Find where the given text appears and provide that cell's center as (X, Y) coordinate. 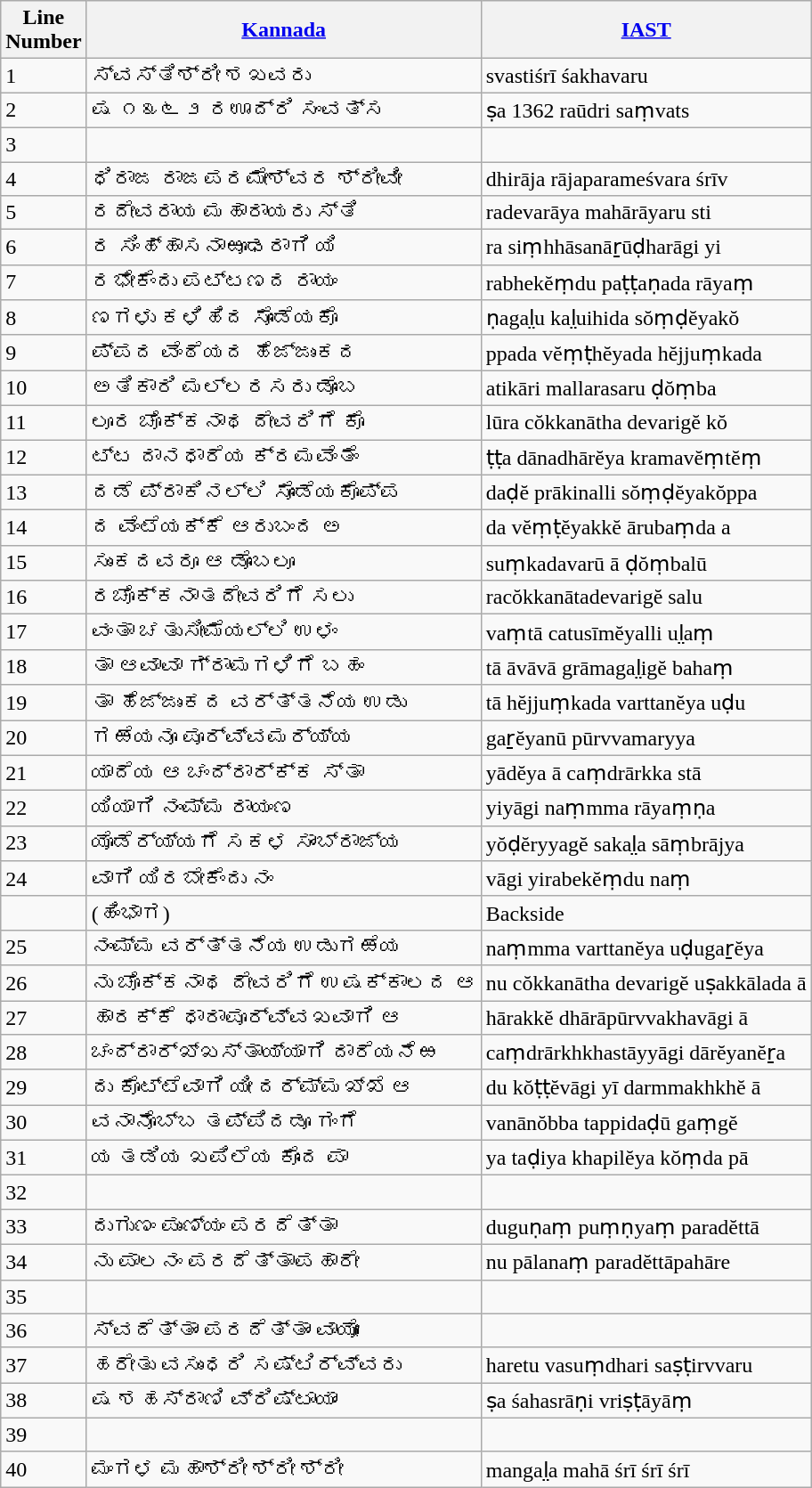
20 (44, 737)
LineNumber (44, 30)
1 (44, 76)
lūra cŏkkanātha devarigĕ kŏ (646, 422)
3 (44, 144)
35 (44, 1297)
18 (44, 667)
38 (44, 1401)
haretu vasuṃdhari saṣṭirvvaru (646, 1365)
ತಾ ಹೆಜ್ಜುಂಕದ ವರ್ತ್ತನೆಯ ಉಡು (283, 703)
nu pālanaṃ paradĕttāpahāre (646, 1262)
30 (44, 1123)
ṭṭa dānadhārĕya kramavĕṃtĕṃ (646, 458)
daḍĕ prākinalli sŏṃḍĕyakŏppa (646, 492)
ದಡೆ ಪ್ರಾಕಿನಲ್ಲಿ ಸೊಂಡೆಯಕೊಪ್ಪ (283, 492)
16 (44, 598)
suṃkadavarū ā ḍŏṃbalū (646, 563)
da vĕṃṭĕyakkĕ ārubaṃda a (646, 528)
19 (44, 703)
ರಚೊಕ್ಕನಾತದೇವರಿಗೆ ಸಲು (283, 598)
ಧಿರಾಜ ರಾಜಪರಮೇಶ್ವರ ಶ್ರೀವೀ (283, 179)
racŏkkanātadevarigĕ salu (646, 598)
radevarāya mahārāyaru sti (646, 213)
ಯಾದೆಯ ಆ ಚಂದ್ರಾರ್ಕ್ಕ ಸ್ತಾ (283, 773)
21 (44, 773)
10 (44, 388)
4 (44, 179)
naṃmma varttanĕya uḍugaṟĕya (646, 947)
ಹರೇತು ವಸುಂಧರಿ ಸಷ್ಟಿರ್ವ್ವರು (283, 1365)
vāgi yirabekĕṃdu naṃ (646, 879)
11 (44, 422)
vanānŏbba tappidaḍū gaṃgĕ (646, 1123)
ನಂಮ್ಮ ವರ್ತ್ತನೆಯ ಉಡುಗಱೆಯ (283, 947)
tā hĕjjuṃkada varttanĕya uḍu (646, 703)
dhirāja rājaparameśvara śrīv (646, 179)
40 (44, 1469)
ಯಿಯಾಗಿ ನಂಮ್ಮ ರಾಯಂಣ (283, 809)
tā āvāvā grāmagal̤igĕ bahaṃ (646, 667)
27 (44, 1018)
ya taḍiya khapilĕya kŏṃda pā (646, 1158)
14 (44, 528)
39 (44, 1435)
ಯ ತಡಿಯ ಖಪಿಲೆಯ ಕೊಂದ ಪಾ (283, 1158)
ಸ್ವದೆತ್ತಾಂ ಪರದೆತ್ತಾಂ ವಾಯೋ (283, 1330)
12 (44, 458)
ಸ್ವಸ್ತಿಶ್ರೀ ಶಖವರು (283, 76)
mangal̤a mahā śrī śrī śrī (646, 1469)
ವಾಗಿ ಯಿರಬೇಕೆಂದು ನಂ (283, 879)
duguṇaṃ puṃṇyaṃ paradĕttā (646, 1227)
ṣa śahasrāṇi vriṣṭāyāṃ (646, 1401)
24 (44, 879)
ṇagal̤u kal̤uihida sŏṃḍĕyakŏ (646, 318)
rabhekĕṃdu paṭṭaṇada rāyaṃ (646, 282)
ವನಾನೊಬ್ಬ ತಪ್ಪಿದಡೂ ಗಂಗೆ (283, 1123)
ರ ಸಿಂಹ್ಹಾಸನಾಱೂಢರಾಗಿ ಯಿ (283, 248)
29 (44, 1087)
IAST (646, 30)
9 (44, 353)
ಸುಂಕದವರೂ ಆ ಡೊಂಬಲೂ (283, 563)
22 (44, 809)
23 (44, 843)
ṣa 1362 raūdri saṃvats (646, 110)
ನು ಪಾಲನಂ ಪರದೆತ್ತಾಪಹಾರೇ (283, 1262)
svastiśrī śakhavaru (646, 76)
ಲೂರ ಚೊಕ್ಕನಾಥ ದೇವರಿಗೆ ಕೊ (283, 422)
(ಹಿಂಭಾಗ) (283, 913)
28 (44, 1053)
37 (44, 1365)
34 (44, 1262)
8 (44, 318)
ದುಗುಣಂ ಪುಂಣ್ಯಂ ಪರದೆತ್ತಾ (283, 1227)
33 (44, 1227)
15 (44, 563)
13 (44, 492)
ತಾ ಆವಾವಾ ಗ್ರಾಮಗಳಿಗೆ ಬಹಂ (283, 667)
ರಭೇಕೆಂದು ಪಟ್ಟಣದ ರಾಯಂ (283, 282)
ಷ ೧೩೬೨ ರಊದ್ರಿ ಸಂವತ್ಸ (283, 110)
26 (44, 983)
nu cŏkkanātha devarigĕ uṣakkālada ā (646, 983)
ಪ್ಪದ ವೆಂಠೆಯದ ಹೆಜ್ಜುಂಕದ (283, 353)
Backside (646, 913)
ಟ್ಟ ದಾನಧಾರೆಯ ಕ್ರಮವೆಂತೆಂ (283, 458)
ದು ಕೊಟ್ಟೆವಾಗಿ ಯೀ ದರ್ಮ್ಮಖ್ಖೆ ಆ (283, 1087)
gaṟĕyanū pūrvvamaryya (646, 737)
2 (44, 110)
ಯೊಡೆರ್ಯ್ಯಗೆ ಸಕಳ ಸಾಂಬ್ರಾಜ್ಯ (283, 843)
5 (44, 213)
7 (44, 282)
hārakkĕ dhārāpūrvvakhavāgi ā (646, 1018)
yiyāgi naṃmma rāyaṃṇa (646, 809)
ra siṃhhāsanāṟūḍharāgi yi (646, 248)
Kannada (283, 30)
ದ ವೆಂಟೆಯಕ್ಕೆ ಆರುಬಂದ ಅ (283, 528)
ppada vĕṃṭhĕyada hĕjjuṃkada (646, 353)
ಹಾರಕ್ಕೆ ಧಾರಾಪೂರ್ವ್ವಖವಾಗಿ ಆ (283, 1018)
du kŏṭṭĕvāgi yī darmmakhkhĕ ā (646, 1087)
vaṃtā catusīmĕyalli ul̤aṃ (646, 632)
ಮಂಗಳ ಮಹಾಶ್ರೀ ಶ್ರೀ ಶ್ರೀ (283, 1469)
17 (44, 632)
ಚಂದ್ರಾರ್ಖ್ಖಸ್ತಾಯ್ಯಾಗಿ ದಾರೆಯನೆಱ (283, 1053)
36 (44, 1330)
ಅತಿಕಾರಿ ಮಲ್ಲರಸರು ಡೊಂಬ (283, 388)
ವಂತಾ ಚತುಸೀಮೆಯಲ್ಲಿ ಉಳಂ (283, 632)
6 (44, 248)
caṃdrārkhkhastāyyāgi dārĕyanĕṟa (646, 1053)
31 (44, 1158)
ಷ ಶಹಸ್ರಾಣಿ ವ್ರಿಷ್ಟಾಯಾಂ (283, 1401)
ಗಱೆಯನೂ ಪೂರ್ವ್ವಮರ್ಯ್ಯ (283, 737)
yŏḍĕryyagĕ sakal̤a sāṃbrājya (646, 843)
atikāri mallarasaru ḍŏṃba (646, 388)
32 (44, 1192)
yādĕya ā caṃdrārkka stā (646, 773)
ನು ಚೊಕ್ಕನಾಥ ದೇವರಿಗೆ ಉಷಕ್ಕಾಲದ ಆ (283, 983)
25 (44, 947)
ರದೇವರಾಯ ಮಹಾರಾಯರು ಸ್ತಿ (283, 213)
ಣಗಳು ಕಳಿಹಿದ ಸೊಂಡೆಯಕೊ (283, 318)
